Search for the cell housing the specified text and yield its [x, y] center coordinate. 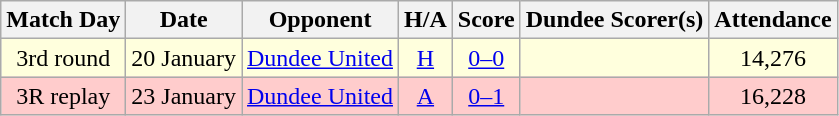
H [426, 58]
0–0 [486, 58]
Dundee Scorer(s) [614, 20]
A [426, 96]
Attendance [773, 20]
16,228 [773, 96]
0–1 [486, 96]
Opponent [320, 20]
Date [184, 20]
20 January [184, 58]
14,276 [773, 58]
Score [486, 20]
H/A [426, 20]
Match Day [64, 20]
23 January [184, 96]
3rd round [64, 58]
3R replay [64, 96]
